Scan for the cell matching the given text and deliver its (x, y) coordinate at center. 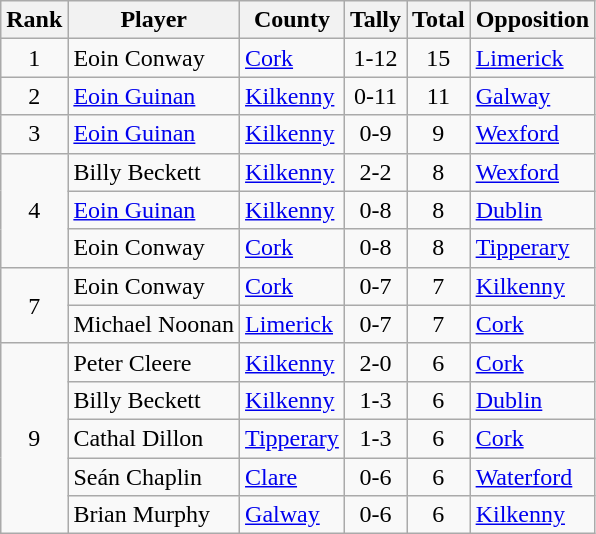
2 (34, 96)
Player (154, 20)
0-11 (375, 96)
Opposition (532, 20)
1-12 (375, 58)
Waterford (532, 477)
County (292, 20)
2-0 (375, 362)
Brian Murphy (154, 515)
Peter Cleere (154, 362)
Rank (34, 20)
Seán Chaplin (154, 477)
1 (34, 58)
Total (439, 20)
2-2 (375, 172)
4 (34, 210)
Michael Noonan (154, 324)
Tally (375, 20)
15 (439, 58)
11 (439, 96)
3 (34, 134)
Clare (292, 477)
0-9 (375, 134)
Cathal Dillon (154, 438)
